Search for the cell housing the specified text and yield its (X, Y) center coordinate. 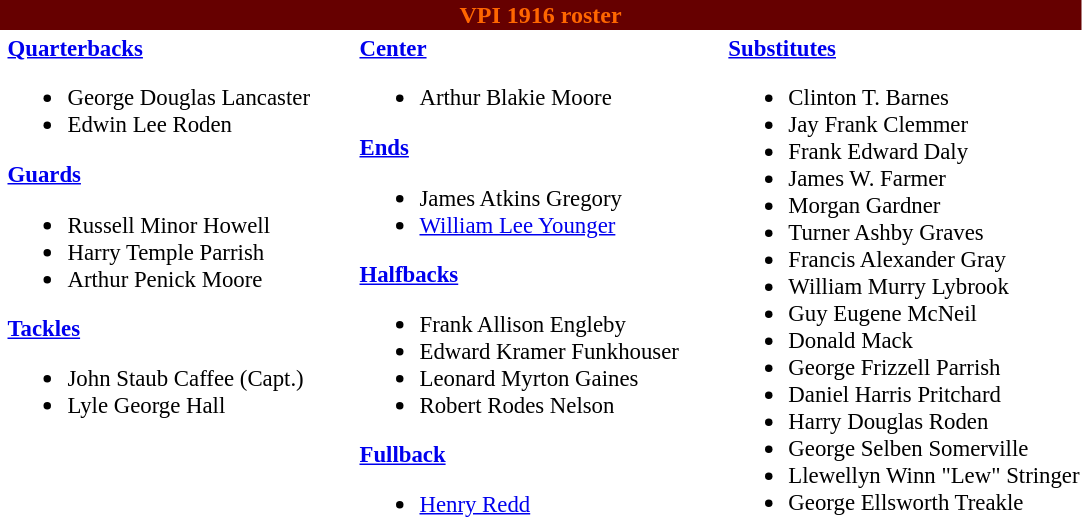
VPI 1916 roster (540, 15)
